Capture the cell that displays the provided text and extract its [x, y] central coordinate. 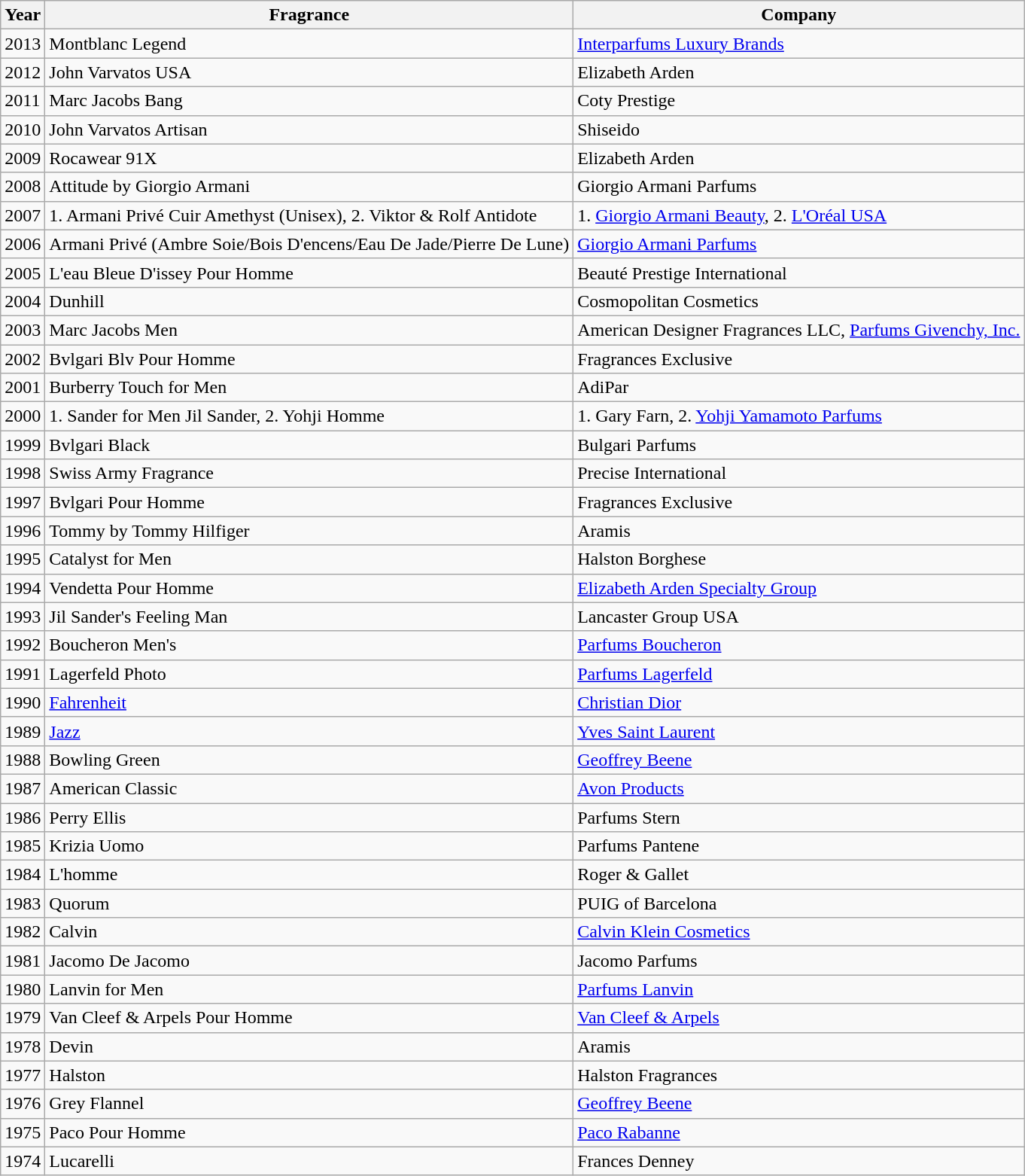
American Designer Fragrances LLC, Parfums Givenchy, Inc. [799, 330]
Devin [309, 1047]
Swiss Army Fragrance [309, 474]
Cosmopolitan Cosmetics [799, 301]
1999 [23, 445]
Lucarelli [309, 1161]
Parfums Pantene [799, 846]
2002 [23, 359]
1978 [23, 1047]
1998 [23, 474]
Bvlgari Black [309, 445]
Fahrenheit [309, 702]
2013 [23, 44]
2012 [23, 72]
2003 [23, 330]
Shiseido [799, 129]
2007 [23, 215]
Christian Dior [799, 702]
Dunhill [309, 301]
1985 [23, 846]
L'homme [309, 875]
1982 [23, 932]
1997 [23, 502]
1977 [23, 1075]
Year [23, 15]
Bvlgari Blv Pour Homme [309, 359]
2001 [23, 388]
Coty Prestige [799, 101]
Burberry Touch for Men [309, 388]
Krizia Uomo [309, 846]
Beauté Prestige International [799, 273]
1984 [23, 875]
Parfums Stern [799, 817]
Jacomo Parfums [799, 961]
Avon Products [799, 788]
PUIG of Barcelona [799, 903]
Marc Jacobs Bang [309, 101]
1. Giorgio Armani Beauty, 2. L'Oréal USA [799, 215]
Quorum [309, 903]
Bulgari Parfums [799, 445]
Company [799, 15]
2008 [23, 187]
1. Gary Farn, 2. Yohji Yamamoto Parfums [799, 416]
Vendetta Pour Homme [309, 588]
Interparfums Luxury Brands [799, 44]
1994 [23, 588]
1979 [23, 1018]
Calvin [309, 932]
1996 [23, 531]
John Varvatos Artisan [309, 129]
John Varvatos USA [309, 72]
1993 [23, 617]
Parfums Lanvin [799, 989]
Boucheron Men's [309, 645]
1995 [23, 559]
Halston Borghese [799, 559]
Parfums Lagerfeld [799, 674]
2009 [23, 158]
Jacomo De Jacomo [309, 961]
Lagerfeld Photo [309, 674]
1987 [23, 788]
1975 [23, 1132]
Paco Rabanne [799, 1132]
Jil Sander's Feeling Man [309, 617]
Montblanc Legend [309, 44]
1. Sander for Men Jil Sander, 2. Yohji Homme [309, 416]
1976 [23, 1104]
1988 [23, 760]
Bowling Green [309, 760]
Perry Ellis [309, 817]
2004 [23, 301]
Attitude by Giorgio Armani [309, 187]
1986 [23, 817]
Rocawear 91X [309, 158]
Calvin Klein Cosmetics [799, 932]
Halston [309, 1075]
Catalyst for Men [309, 559]
2000 [23, 416]
1980 [23, 989]
Van Cleef & Arpels [799, 1018]
1981 [23, 961]
1989 [23, 731]
Elizabeth Arden Specialty Group [799, 588]
1992 [23, 645]
Grey Flannel [309, 1104]
1974 [23, 1161]
1991 [23, 674]
2005 [23, 273]
Lancaster Group USA [799, 617]
Tommy by Tommy Hilfiger [309, 531]
Lanvin for Men [309, 989]
Precise International [799, 474]
Fragrance [309, 15]
1990 [23, 702]
Armani Privé (Ambre Soie/Bois D'encens/Eau De Jade/Pierre De Lune) [309, 244]
L'eau Bleue D'issey Pour Homme [309, 273]
Bvlgari Pour Homme [309, 502]
Paco Pour Homme [309, 1132]
2006 [23, 244]
Yves Saint Laurent [799, 731]
2010 [23, 129]
Roger & Gallet [799, 875]
Parfums Boucheron [799, 645]
Frances Denney [799, 1161]
Marc Jacobs Men [309, 330]
2011 [23, 101]
1983 [23, 903]
Jazz [309, 731]
AdiPar [799, 388]
American Classic [309, 788]
1. Armani Privé Cuir Amethyst (Unisex), 2. Viktor & Rolf Antidote [309, 215]
Halston Fragrances [799, 1075]
Van Cleef & Arpels Pour Homme [309, 1018]
